Detect which cell encompasses the target text, then output its (x, y) center coordinate. 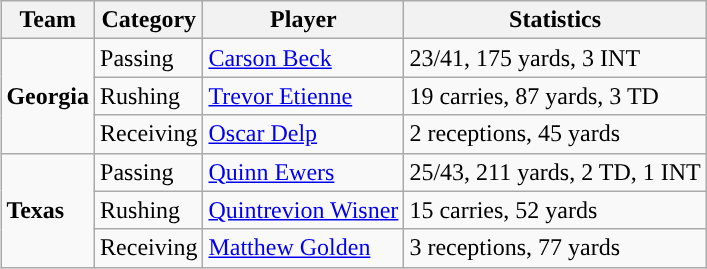
Statistics (555, 20)
Team (48, 20)
Trevor Etienne (304, 96)
Georgia (48, 96)
Category (149, 20)
Quinn Ewers (304, 172)
15 carries, 52 yards (555, 210)
23/41, 175 yards, 3 INT (555, 58)
Matthew Golden (304, 248)
Texas (48, 210)
2 receptions, 45 yards (555, 134)
3 receptions, 77 yards (555, 248)
Quintrevion Wisner (304, 210)
Player (304, 20)
Oscar Delp (304, 134)
25/43, 211 yards, 2 TD, 1 INT (555, 172)
Carson Beck (304, 58)
19 carries, 87 yards, 3 TD (555, 96)
